Scan for the cell matching the given text and deliver its (x, y) coordinate at center. 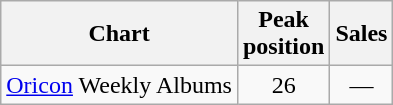
Peakposition (283, 34)
— (362, 85)
Chart (120, 34)
26 (283, 85)
Sales (362, 34)
Oricon Weekly Albums (120, 85)
